Find where the given text appears and provide that cell's center as [x, y] coordinate. 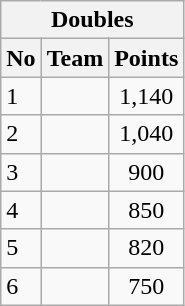
Team [75, 58]
Points [146, 58]
6 [21, 286]
No [21, 58]
750 [146, 286]
Doubles [92, 20]
4 [21, 210]
820 [146, 248]
5 [21, 248]
3 [21, 172]
900 [146, 172]
1 [21, 96]
2 [21, 134]
1,140 [146, 96]
1,040 [146, 134]
850 [146, 210]
